Extract the [x, y] coordinate from the center of the cell holding the provided text.  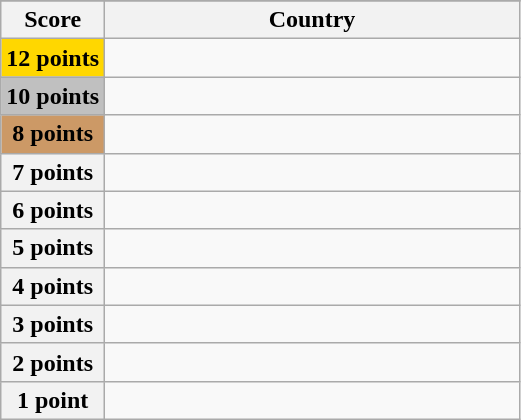
4 points [53, 286]
Score [53, 20]
Country [312, 20]
10 points [53, 96]
1 point [53, 400]
12 points [53, 58]
7 points [53, 172]
3 points [53, 324]
2 points [53, 362]
8 points [53, 134]
6 points [53, 210]
5 points [53, 248]
